Identify which cell holds the provided text, then report its [x, y] central coordinate. 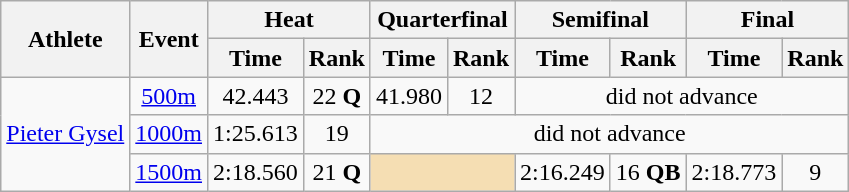
1500m [169, 172]
Event [169, 39]
Quarterfinal [442, 20]
Pieter Gysel [66, 134]
12 [480, 96]
Athlete [66, 39]
21 Q [336, 172]
1000m [169, 134]
Heat [290, 20]
1:25.613 [256, 134]
2:18.773 [734, 172]
Semifinal [600, 20]
Final [768, 20]
2:16.249 [563, 172]
42.443 [256, 96]
9 [816, 172]
500m [169, 96]
16 QB [648, 172]
41.980 [408, 96]
22 Q [336, 96]
19 [336, 134]
2:18.560 [256, 172]
